Return (x, y) of the center of cell containing provided text 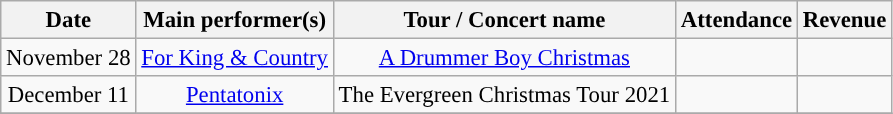
Main performer(s) (234, 20)
Revenue (844, 20)
Tour / Concert name (504, 20)
The Evergreen Christmas Tour 2021 (504, 95)
Attendance (736, 20)
For King & Country (234, 58)
November 28 (68, 58)
December 11 (68, 95)
Date (68, 20)
Pentatonix (234, 95)
A Drummer Boy Christmas (504, 58)
